Pinpoint the cell where the given text exists, returning its [x, y] midpoint coordinate. 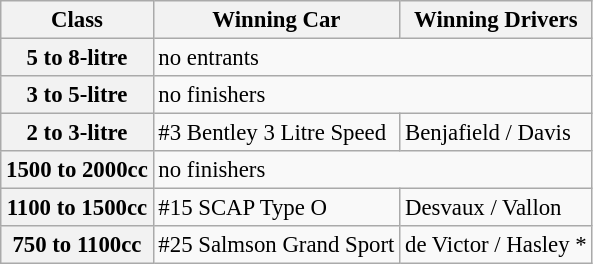
Benjafield / Davis [496, 133]
no entrants [372, 58]
Desvaux / Vallon [496, 208]
1100 to 1500cc [77, 208]
5 to 8-litre [77, 58]
1500 to 2000cc [77, 170]
#15 SCAP Type O [276, 208]
2 to 3-litre [77, 133]
#3 Bentley 3 Litre Speed [276, 133]
Class [77, 20]
750 to 1100cc [77, 245]
Winning Drivers [496, 20]
#25 Salmson Grand Sport [276, 245]
3 to 5-litre [77, 95]
de Victor / Hasley * [496, 245]
Winning Car [276, 20]
